Determine the (X, Y) coordinate at the center of the cell enclosing the given text.  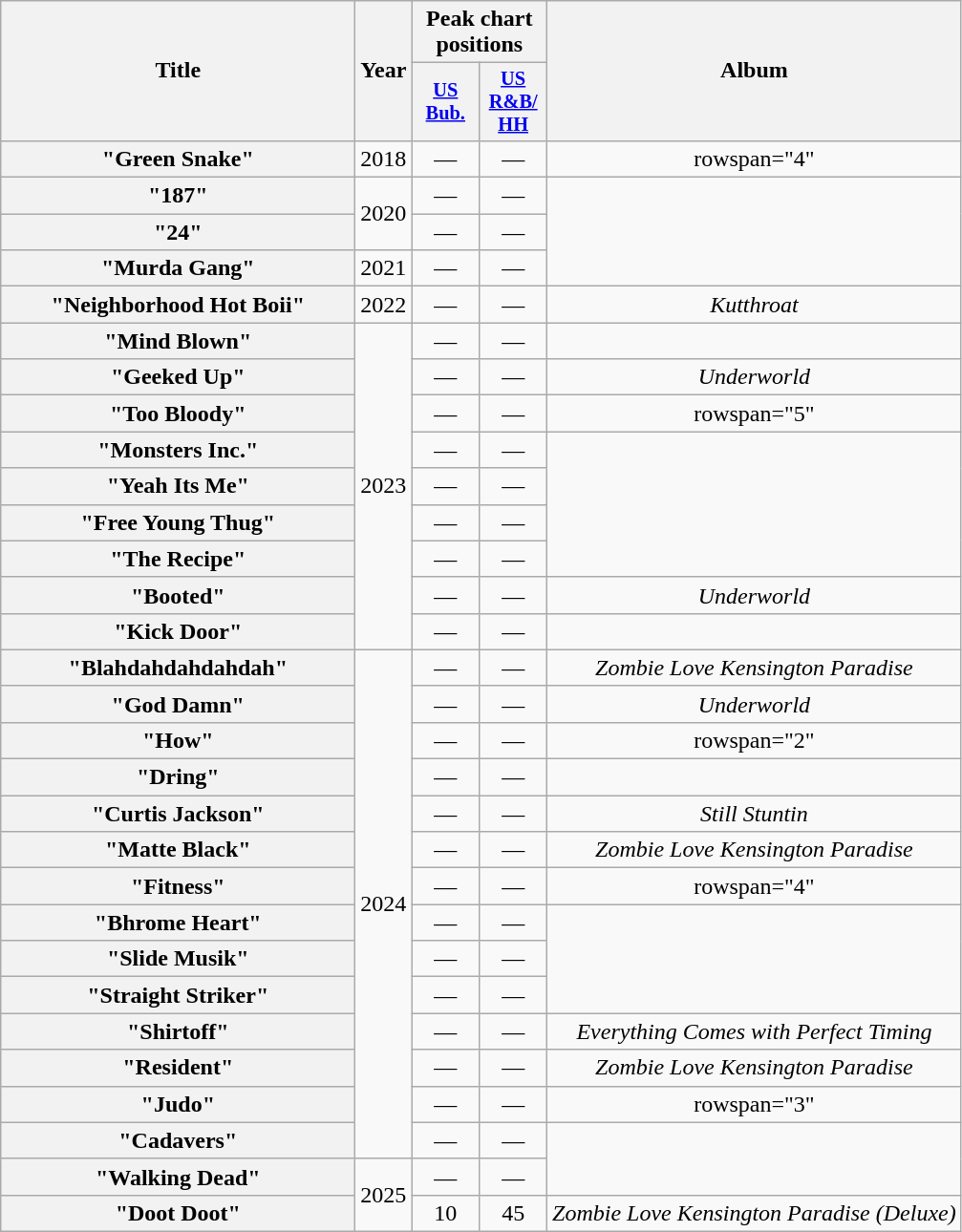
"Bhrome Heart" (178, 923)
"Matte Black" (178, 850)
Still Stuntin (755, 814)
"Doot Doot" (178, 1213)
"Shirtoff" (178, 1031)
2021 (384, 268)
USR&B/HH (514, 102)
"How" (178, 740)
"Free Young Thug" (178, 522)
2023 (384, 487)
"Judo" (178, 1104)
Kutthroat (755, 305)
"Green Snake" (178, 159)
USBub. (445, 102)
"Kick Door" (178, 631)
2024 (384, 903)
Title (178, 71)
rowspan="3" (755, 1104)
"Dring" (178, 777)
"The Recipe" (178, 559)
"Murda Gang" (178, 268)
"Blahdahdahdahdah" (178, 668)
"Cadavers" (178, 1140)
Peak chart positions (480, 32)
"Geeked Up" (178, 377)
2025 (384, 1195)
45 (514, 1213)
2022 (384, 305)
"24" (178, 232)
Year (384, 71)
"God Damn" (178, 704)
10 (445, 1213)
"Neighborhood Hot Boii" (178, 305)
Zombie Love Kensington Paradise (Deluxe) (755, 1213)
"Monsters Inc." (178, 450)
Album (755, 71)
"Slide Musik" (178, 959)
Everything Comes with Perfect Timing (755, 1031)
2018 (384, 159)
"Resident" (178, 1068)
"Fitness" (178, 886)
"187" (178, 196)
"Booted" (178, 595)
"Mind Blown" (178, 341)
"Walking Dead" (178, 1177)
rowspan="5" (755, 414)
"Straight Striker" (178, 995)
rowspan="2" (755, 740)
"Too Bloody" (178, 414)
"Yeah Its Me" (178, 486)
"Curtis Jackson" (178, 814)
2020 (384, 214)
